Capture the cell that displays the provided text and extract its (X, Y) central coordinate. 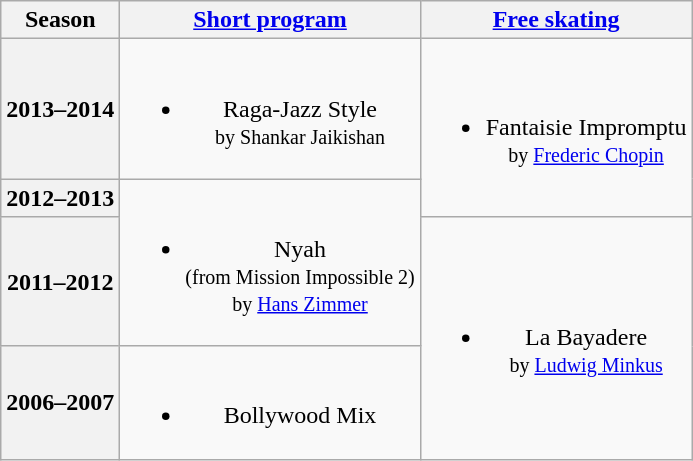
2013–2014 (60, 109)
2011–2012 (60, 282)
La Bayadere by Ludwig Minkus (556, 338)
2012–2013 (60, 198)
2006–2007 (60, 402)
Season (60, 20)
Nyah (from Mission Impossible 2) by Hans Zimmer (270, 262)
Bollywood Mix (270, 402)
Fantaisie Impromptu by Frederic Chopin (556, 128)
Short program (270, 20)
Free skating (556, 20)
Raga-Jazz Style by Shankar Jaikishan (270, 109)
